From the cell containing the given text, extract its center point as (X, Y) coordinate. 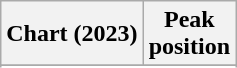
Chart (2023) (72, 34)
Peakposition (189, 34)
